Find where the given text appears and provide that cell's center as (X, Y) coordinate. 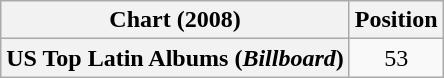
Position (396, 20)
Chart (2008) (176, 20)
US Top Latin Albums (Billboard) (176, 58)
53 (396, 58)
